For the text-containing cell, return its midpoint in (X, Y) coordinate format. 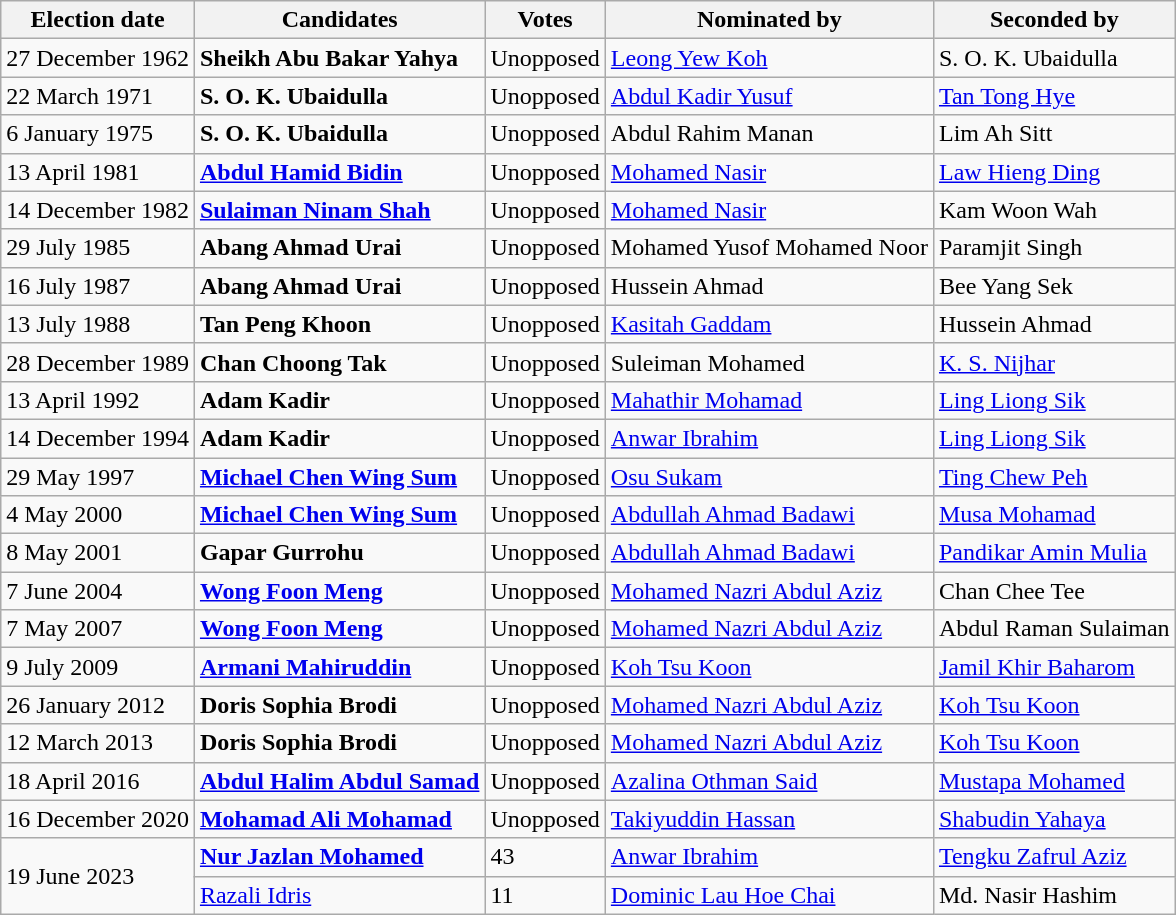
Election date (98, 20)
Suleiman Mohamed (769, 362)
Shabudin Yahaya (1054, 819)
43 (545, 857)
Pandikar Amin Mulia (1054, 553)
Abdul Raman Sulaiman (1054, 629)
Nominated by (769, 20)
16 July 1987 (98, 286)
Law Hieng Ding (1054, 172)
8 May 2001 (98, 553)
Candidates (340, 20)
Seconded by (1054, 20)
Md. Nasir Hashim (1054, 895)
Gapar Gurrohu (340, 553)
13 April 1992 (98, 400)
Chan Choong Tak (340, 362)
Paramjit Singh (1054, 248)
19 June 2023 (98, 876)
18 April 2016 (98, 781)
14 December 1994 (98, 438)
9 July 2009 (98, 667)
Leong Yew Koh (769, 58)
Dominic Lau Hoe Chai (769, 895)
22 March 1971 (98, 96)
Kam Woon Wah (1054, 210)
4 May 2000 (98, 515)
K. S. Nijhar (1054, 362)
Abdul Halim Abdul Samad (340, 781)
Musa Mohamad (1054, 515)
13 July 1988 (98, 324)
Mahathir Mohamad (769, 400)
Mohamed Yusof Mohamed Noor (769, 248)
Jamil Khir Baharom (1054, 667)
Abdul Kadir Yusuf (769, 96)
Nur Jazlan Mohamed (340, 857)
Azalina Othman Said (769, 781)
Chan Chee Tee (1054, 591)
Tan Peng Khoon (340, 324)
Mohamad Ali Mohamad (340, 819)
Abdul Rahim Manan (769, 134)
6 January 1975 (98, 134)
Sulaiman Ninam Shah (340, 210)
14 December 1982 (98, 210)
Ting Chew Peh (1054, 477)
7 June 2004 (98, 591)
Lim Ah Sitt (1054, 134)
Tan Tong Hye (1054, 96)
Armani Mahiruddin (340, 667)
11 (545, 895)
Votes (545, 20)
29 July 1985 (98, 248)
Bee Yang Sek (1054, 286)
Sheikh Abu Bakar Yahya (340, 58)
Tengku Zafrul Aziz (1054, 857)
Osu Sukam (769, 477)
7 May 2007 (98, 629)
Abdul Hamid Bidin (340, 172)
12 March 2013 (98, 743)
28 December 1989 (98, 362)
Mustapa Mohamed (1054, 781)
Kasitah Gaddam (769, 324)
27 December 1962 (98, 58)
29 May 1997 (98, 477)
13 April 1981 (98, 172)
Razali Idris (340, 895)
26 January 2012 (98, 705)
Takiyuddin Hassan (769, 819)
16 December 2020 (98, 819)
